Extract the [x, y] coordinate from the center of the cell holding the provided text.  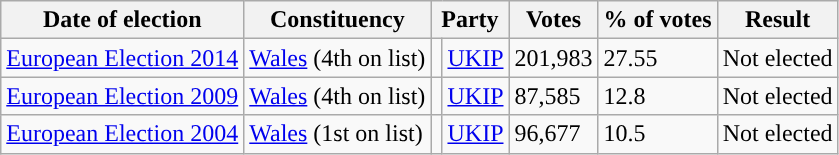
12.8 [658, 96]
% of votes [658, 20]
European Election 2009 [122, 96]
201,983 [554, 58]
27.55 [658, 58]
European Election 2014 [122, 58]
Wales (1st on list) [338, 134]
Result [778, 20]
Constituency [338, 20]
96,677 [554, 134]
87,585 [554, 96]
Date of election [122, 20]
10.5 [658, 134]
Votes [554, 20]
Party [470, 20]
European Election 2004 [122, 134]
